Output the [x, y] coordinate of the center of the cell containing the given text.  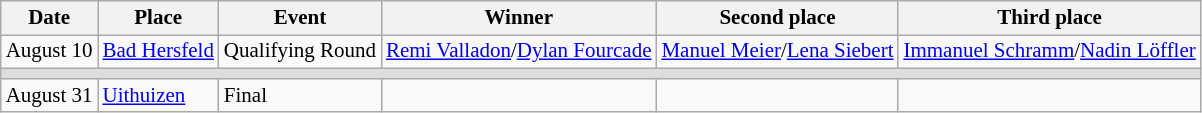
Third place [1049, 18]
Remi Valladon/Dylan Fourcade [518, 52]
Immanuel Schramm/Nadin Löffler [1049, 52]
Place [158, 18]
Qualifying Round [300, 52]
Bad Hersfeld [158, 52]
Date [50, 18]
Uithuizen [158, 95]
Manuel Meier/Lena Siebert [777, 52]
Winner [518, 18]
August 31 [50, 95]
Second place [777, 18]
Final [300, 95]
Event [300, 18]
August 10 [50, 52]
